Capture the cell that displays the provided text and extract its (x, y) central coordinate. 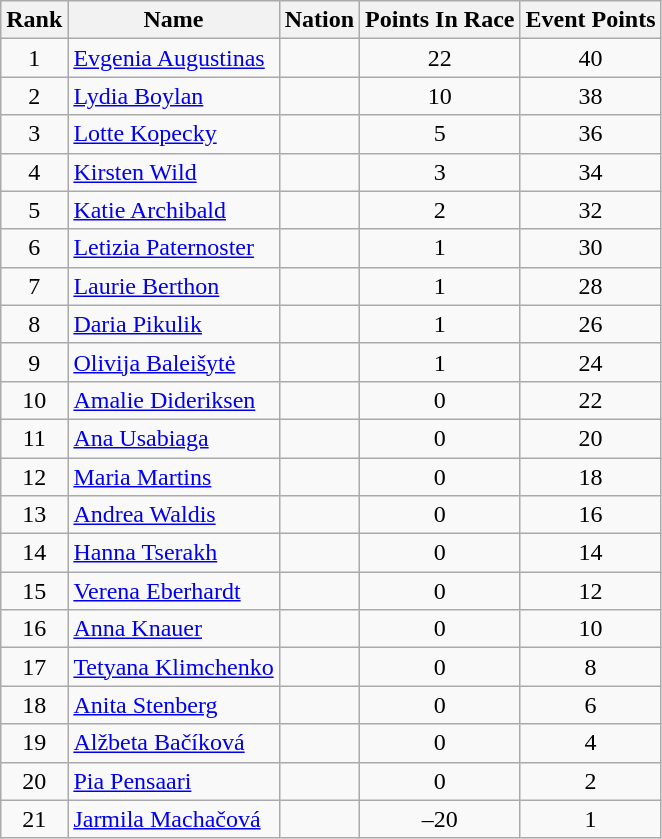
38 (590, 96)
Anita Stenberg (174, 705)
11 (34, 438)
Ana Usabiaga (174, 438)
Anna Knauer (174, 629)
Andrea Waldis (174, 515)
Points In Race (440, 20)
15 (34, 591)
Maria Martins (174, 477)
Lotte Kopecky (174, 134)
7 (34, 286)
Amalie Dideriksen (174, 400)
34 (590, 172)
Evgenia Augustinas (174, 58)
21 (34, 819)
Nation (319, 20)
Tetyana Klimchenko (174, 667)
Event Points (590, 20)
32 (590, 210)
Jarmila Machačová (174, 819)
Kirsten Wild (174, 172)
Hanna Tserakh (174, 553)
Rank (34, 20)
24 (590, 362)
Katie Archibald (174, 210)
17 (34, 667)
36 (590, 134)
13 (34, 515)
Letizia Paternoster (174, 248)
Daria Pikulik (174, 324)
26 (590, 324)
Alžbeta Bačíková (174, 743)
Laurie Berthon (174, 286)
9 (34, 362)
Pia Pensaari (174, 781)
Lydia Boylan (174, 96)
Olivija Baleišytė (174, 362)
19 (34, 743)
Name (174, 20)
Verena Eberhardt (174, 591)
28 (590, 286)
40 (590, 58)
30 (590, 248)
–20 (440, 819)
